Search for the cell housing the specified text and yield its [X, Y] center coordinate. 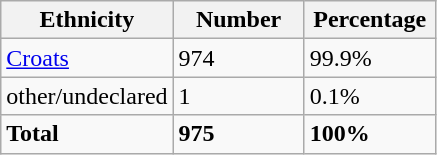
974 [238, 58]
Percentage [370, 20]
1 [238, 96]
Ethnicity [87, 20]
Croats [87, 58]
other/undeclared [87, 96]
100% [370, 134]
0.1% [370, 96]
Total [87, 134]
975 [238, 134]
Number [238, 20]
99.9% [370, 58]
